Output the (x, y) coordinate of the center of the cell containing the given text.  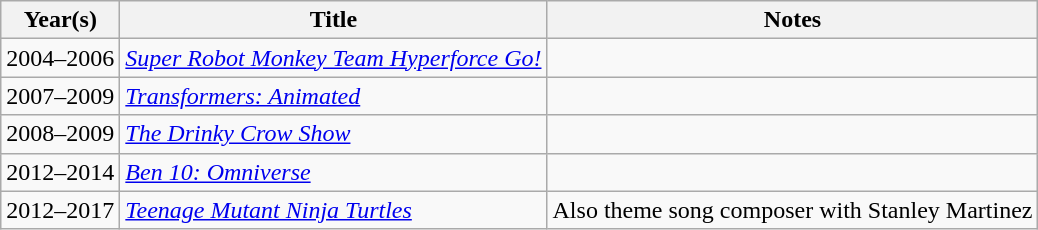
Super Robot Monkey Team Hyperforce Go! (334, 58)
2004–2006 (60, 58)
Teenage Mutant Ninja Turtles (334, 210)
2007–2009 (60, 96)
Notes (792, 20)
Ben 10: Omniverse (334, 172)
Also theme song composer with Stanley Martinez (792, 210)
2012–2014 (60, 172)
Year(s) (60, 20)
Title (334, 20)
2008–2009 (60, 134)
Transformers: Animated (334, 96)
2012–2017 (60, 210)
The Drinky Crow Show (334, 134)
